Find where the given text appears and provide that cell's center as [X, Y] coordinate. 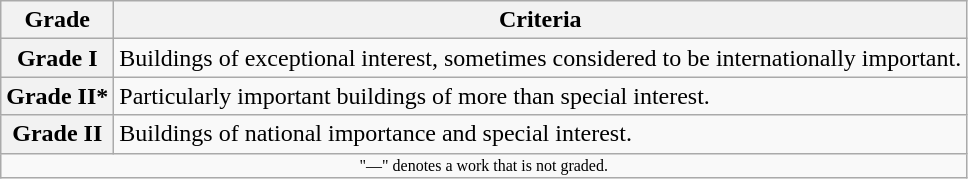
Grade [58, 20]
"—" denotes a work that is not graded. [484, 165]
Buildings of national importance and special interest. [540, 134]
Particularly important buildings of more than special interest. [540, 96]
Grade I [58, 58]
Grade II* [58, 96]
Criteria [540, 20]
Buildings of exceptional interest, sometimes considered to be internationally important. [540, 58]
Grade II [58, 134]
